Output the [x, y] coordinate of the center of the cell containing the given text.  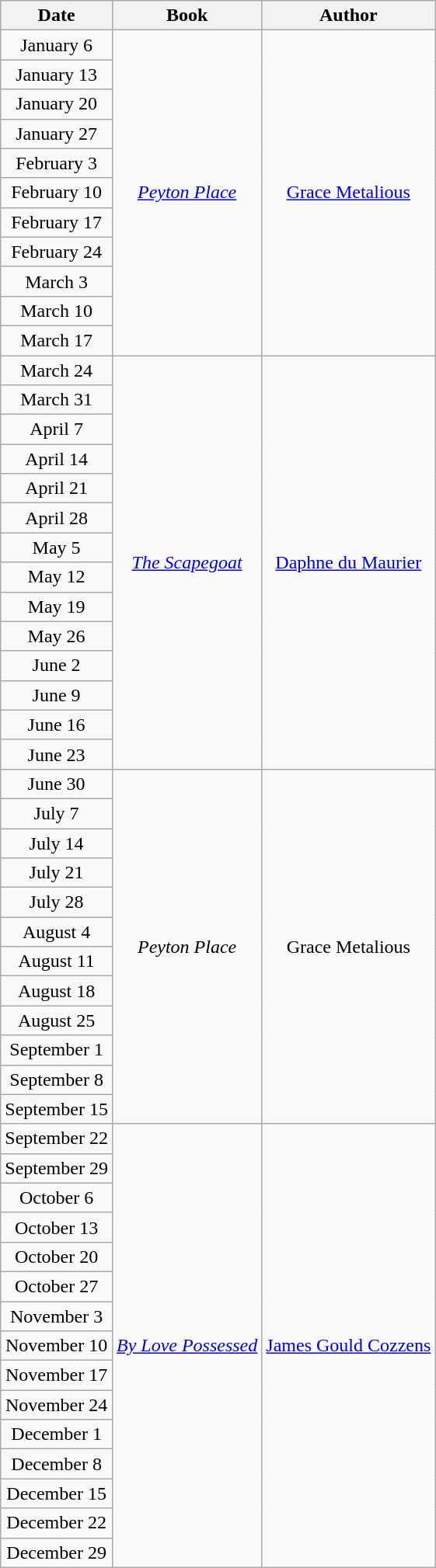
June 23 [57, 754]
October 20 [57, 1257]
August 18 [57, 991]
November 24 [57, 1405]
July 28 [57, 902]
June 30 [57, 784]
December 1 [57, 1434]
December 15 [57, 1493]
Book [187, 16]
June 2 [57, 666]
May 26 [57, 636]
March 24 [57, 370]
December 8 [57, 1464]
December 29 [57, 1552]
May 5 [57, 548]
March 3 [57, 281]
January 27 [57, 134]
May 19 [57, 607]
January 6 [57, 45]
November 3 [57, 1316]
February 17 [57, 222]
By Love Possessed [187, 1345]
Date [57, 16]
James Gould Cozzens [348, 1345]
February 10 [57, 193]
December 22 [57, 1523]
June 9 [57, 695]
The Scapegoat [187, 562]
October 27 [57, 1286]
May 12 [57, 577]
August 25 [57, 1020]
April 7 [57, 429]
April 14 [57, 459]
March 10 [57, 311]
November 10 [57, 1346]
April 28 [57, 518]
February 24 [57, 252]
September 29 [57, 1168]
July 14 [57, 843]
November 17 [57, 1375]
February 3 [57, 163]
June 16 [57, 725]
August 4 [57, 932]
January 20 [57, 104]
March 17 [57, 340]
September 22 [57, 1139]
September 8 [57, 1080]
August 11 [57, 961]
July 7 [57, 813]
September 1 [57, 1050]
September 15 [57, 1109]
Daphne du Maurier [348, 562]
April 21 [57, 488]
January 13 [57, 75]
Author [348, 16]
October 13 [57, 1227]
October 6 [57, 1198]
July 21 [57, 873]
March 31 [57, 400]
